Scan for the cell matching the given text and deliver its (x, y) coordinate at center. 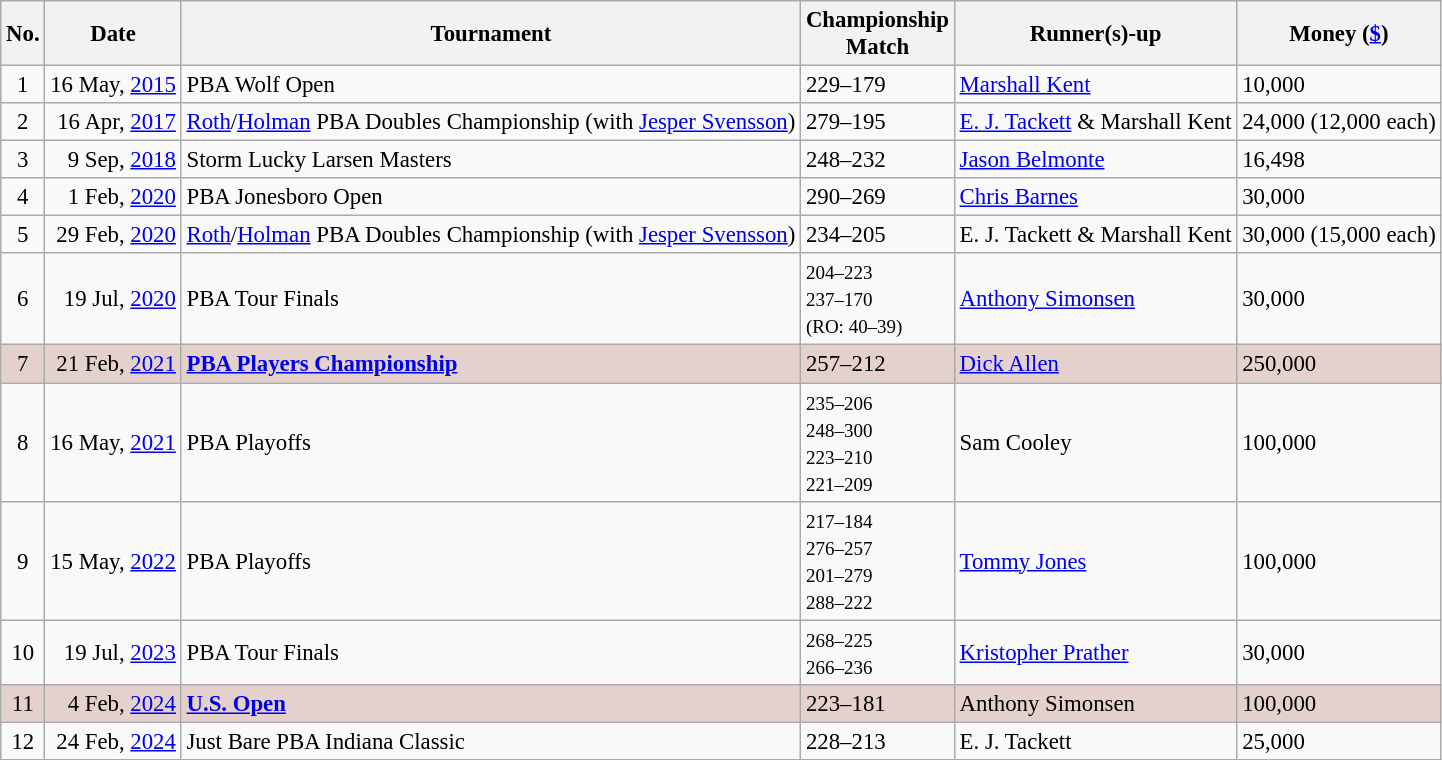
1 (23, 85)
Date (113, 34)
16,498 (1339, 160)
29 Feb, 2020 (113, 235)
290–269 (878, 197)
279–195 (878, 122)
204–223237–170(RO: 40–39) (878, 300)
2 (23, 122)
ChampionshipMatch (878, 34)
4 (23, 197)
Kristopher Prather (1096, 652)
12 (23, 741)
3 (23, 160)
Dick Allen (1096, 364)
11 (23, 703)
1 Feb, 2020 (113, 197)
9 Sep, 2018 (113, 160)
21 Feb, 2021 (113, 364)
7 (23, 364)
257–212 (878, 364)
223–181 (878, 703)
No. (23, 34)
30,000 (15,000 each) (1339, 235)
16 Apr, 2017 (113, 122)
Storm Lucky Larsen Masters (490, 160)
229–179 (878, 85)
PBA Jonesboro Open (490, 197)
235–206248–300223–210221–209 (878, 442)
24 Feb, 2024 (113, 741)
8 (23, 442)
Just Bare PBA Indiana Classic (490, 741)
PBA Players Championship (490, 364)
5 (23, 235)
Sam Cooley (1096, 442)
E. J. Tackett (1096, 741)
Tournament (490, 34)
217–184276–257201–279288–222 (878, 560)
9 (23, 560)
U.S. Open (490, 703)
Marshall Kent (1096, 85)
4 Feb, 2024 (113, 703)
268–225266–236 (878, 652)
PBA Wolf Open (490, 85)
6 (23, 300)
19 Jul, 2020 (113, 300)
Money ($) (1339, 34)
Tommy Jones (1096, 560)
10 (23, 652)
10,000 (1339, 85)
250,000 (1339, 364)
228–213 (878, 741)
Chris Barnes (1096, 197)
19 Jul, 2023 (113, 652)
16 May, 2021 (113, 442)
15 May, 2022 (113, 560)
248–232 (878, 160)
16 May, 2015 (113, 85)
234–205 (878, 235)
Jason Belmonte (1096, 160)
Runner(s)-up (1096, 34)
25,000 (1339, 741)
24,000 (12,000 each) (1339, 122)
